For the text-containing cell, return its midpoint in (x, y) coordinate format. 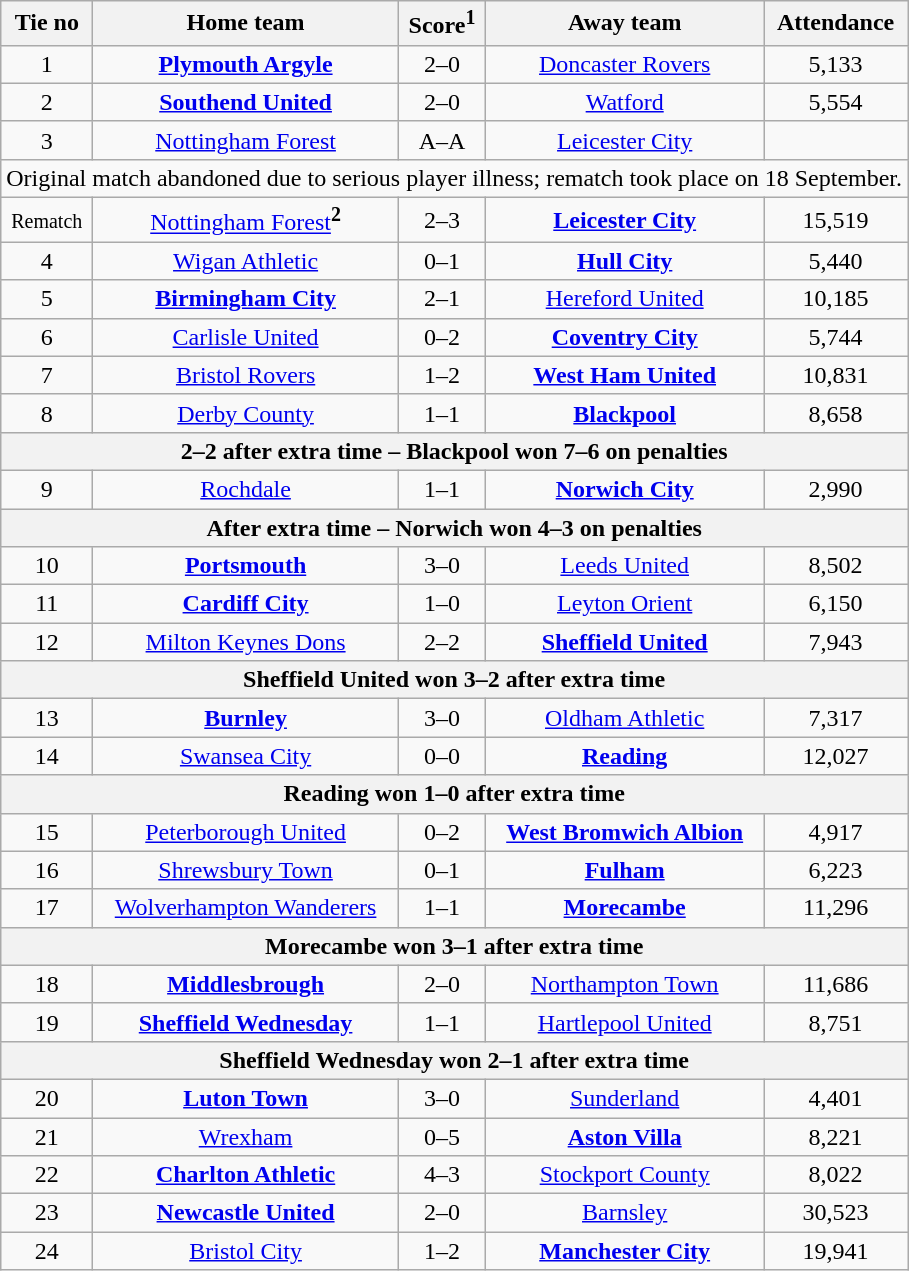
Away team (625, 24)
7,943 (836, 642)
Carlisle United (246, 337)
Hereford United (625, 299)
12 (47, 642)
11 (47, 604)
6 (47, 337)
8,658 (836, 413)
18 (47, 984)
17 (47, 908)
Morecambe won 3–1 after extra time (454, 946)
2–2 (442, 642)
Peterborough United (246, 832)
4,401 (836, 1098)
2 (47, 102)
Reading (625, 756)
Sunderland (625, 1098)
5,554 (836, 102)
Hartlepool United (625, 1022)
Leyton Orient (625, 604)
8,221 (836, 1137)
Bristol City (246, 1251)
Portsmouth (246, 566)
13 (47, 718)
20 (47, 1098)
Reading won 1–0 after extra time (454, 794)
Morecambe (625, 908)
Nottingham Forest2 (246, 220)
11,296 (836, 908)
Middlesbrough (246, 984)
10,185 (836, 299)
Watford (625, 102)
Charlton Athletic (246, 1175)
5 (47, 299)
19 (47, 1022)
Northampton Town (625, 984)
Sheffield Wednesday won 2–1 after extra time (454, 1060)
Barnsley (625, 1213)
6,150 (836, 604)
West Bromwich Albion (625, 832)
Oldham Athletic (625, 718)
Milton Keynes Dons (246, 642)
Doncaster Rovers (625, 64)
Cardiff City (246, 604)
Hull City (625, 261)
8 (47, 413)
12,027 (836, 756)
Home team (246, 24)
30,523 (836, 1213)
Manchester City (625, 1251)
Leeds United (625, 566)
8,502 (836, 566)
Bristol Rovers (246, 375)
9 (47, 489)
After extra time – Norwich won 4–3 on penalties (454, 528)
0–0 (442, 756)
14 (47, 756)
1 (47, 64)
Wolverhampton Wanderers (246, 908)
5,744 (836, 337)
10,831 (836, 375)
4 (47, 261)
Sheffield United won 3–2 after extra time (454, 680)
Original match abandoned due to serious player illness; rematch took place on 18 September. (454, 178)
Tie no (47, 24)
7,317 (836, 718)
21 (47, 1137)
6,223 (836, 870)
Stockport County (625, 1175)
15 (47, 832)
22 (47, 1175)
West Ham United (625, 375)
4,917 (836, 832)
8,751 (836, 1022)
Aston Villa (625, 1137)
Attendance (836, 24)
A–A (442, 140)
5,440 (836, 261)
Newcastle United (246, 1213)
Southend United (246, 102)
11,686 (836, 984)
Burnley (246, 718)
1–0 (442, 604)
0–5 (442, 1137)
2–2 after extra time – Blackpool won 7–6 on penalties (454, 451)
Birmingham City (246, 299)
2–3 (442, 220)
Rematch (47, 220)
Coventry City (625, 337)
16 (47, 870)
Norwich City (625, 489)
Wigan Athletic (246, 261)
23 (47, 1213)
Swansea City (246, 756)
Plymouth Argyle (246, 64)
10 (47, 566)
Score1 (442, 24)
4–3 (442, 1175)
Shrewsbury Town (246, 870)
Nottingham Forest (246, 140)
Blackpool (625, 413)
2,990 (836, 489)
2–1 (442, 299)
8,022 (836, 1175)
24 (47, 1251)
7 (47, 375)
Sheffield United (625, 642)
5,133 (836, 64)
Wrexham (246, 1137)
Sheffield Wednesday (246, 1022)
Fulham (625, 870)
3 (47, 140)
19,941 (836, 1251)
15,519 (836, 220)
Luton Town (246, 1098)
Rochdale (246, 489)
Derby County (246, 413)
